Return the [x, y] coordinate for the center point of the cell that contains the specified text.  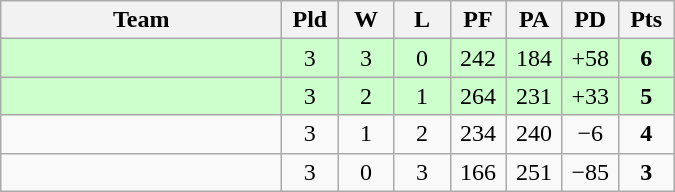
166 [478, 172]
Pts [646, 20]
5 [646, 96]
242 [478, 58]
6 [646, 58]
Team [142, 20]
L [422, 20]
Pld [310, 20]
231 [534, 96]
−6 [590, 134]
−85 [590, 172]
240 [534, 134]
W [366, 20]
4 [646, 134]
184 [534, 58]
+58 [590, 58]
264 [478, 96]
+33 [590, 96]
PF [478, 20]
PA [534, 20]
251 [534, 172]
PD [590, 20]
234 [478, 134]
